Return [x, y] of the center of cell containing provided text 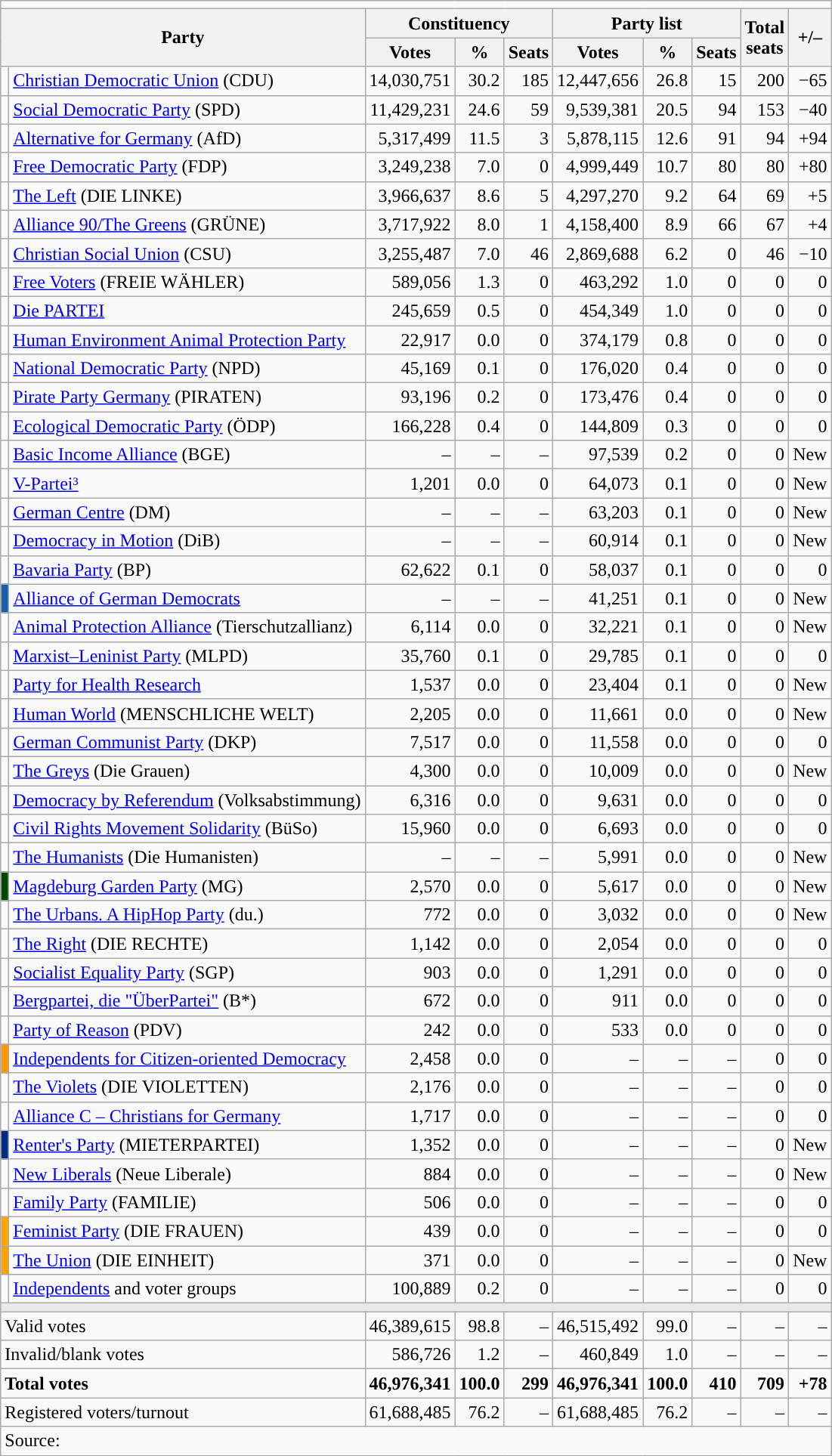
46,389,615 [410, 1326]
Alliance of German Democrats [187, 598]
The Union (DIE EINHEIT) [187, 1260]
Total votes [183, 1383]
+4 [810, 224]
The Greys (Die Grauen) [187, 771]
Independents and voter groups [187, 1289]
60,914 [598, 541]
Free Democratic Party (FDP) [187, 167]
Pirate Party Germany (PIRATEN) [187, 397]
2,458 [410, 1059]
8.0 [479, 224]
35,760 [410, 656]
23,404 [598, 685]
903 [410, 972]
6.2 [668, 253]
Invalid/blank votes [183, 1355]
6,693 [598, 829]
5,991 [598, 858]
884 [410, 1173]
12,447,656 [598, 81]
2,054 [598, 944]
185 [528, 81]
5,617 [598, 886]
10,009 [598, 771]
−10 [810, 253]
0.5 [479, 311]
98.8 [479, 1326]
+80 [810, 167]
5,878,115 [598, 138]
5,317,499 [410, 138]
7,517 [410, 742]
67 [765, 224]
586,726 [410, 1355]
11,661 [598, 713]
1,142 [410, 944]
Human World (MENSCHLICHE WELT) [187, 713]
45,169 [410, 369]
709 [765, 1383]
29,785 [598, 656]
46,515,492 [598, 1326]
The Left (DIE LINKE) [187, 196]
30.2 [479, 81]
Bavaria Party (BP) [187, 570]
9,631 [598, 800]
Totalseats [765, 38]
3,966,637 [410, 196]
166,228 [410, 426]
Renter's Party (MIETERPARTEI) [187, 1145]
463,292 [598, 282]
371 [410, 1260]
11,558 [598, 742]
10.7 [668, 167]
Registered voters/turnout [183, 1412]
V-Partei³ [187, 484]
69 [765, 196]
3,255,487 [410, 253]
59 [528, 110]
Independents for Citizen-oriented Democracy [187, 1059]
Christian Democratic Union (CDU) [187, 81]
24.6 [479, 110]
58,037 [598, 570]
153 [765, 110]
772 [410, 915]
4,999,449 [598, 167]
German Centre (DM) [187, 512]
Constituency [459, 23]
1.3 [479, 282]
3 [528, 138]
Party list [647, 23]
1,352 [410, 1145]
2,869,688 [598, 253]
Feminist Party (DIE FRAUEN) [187, 1231]
64,073 [598, 484]
4,300 [410, 771]
Party [183, 38]
11.5 [479, 138]
242 [410, 1030]
Human Environment Animal Protection Party [187, 339]
93,196 [410, 397]
454,349 [598, 311]
Democracy in Motion (DiB) [187, 541]
245,659 [410, 311]
Basic Income Alliance (BGE) [187, 455]
100,889 [410, 1289]
+94 [810, 138]
99.0 [668, 1326]
2,176 [410, 1087]
460,849 [598, 1355]
+/– [810, 38]
8.6 [479, 196]
5 [528, 196]
1,537 [410, 685]
Alternative for Germany (AfD) [187, 138]
4,297,270 [598, 196]
Socialist Equality Party (SGP) [187, 972]
Valid votes [183, 1326]
66 [716, 224]
911 [598, 1001]
New Liberals (Neue Liberale) [187, 1173]
Source: [416, 1441]
Party for Health Research [187, 685]
Party of Reason (PDV) [187, 1030]
1 [528, 224]
9.2 [668, 196]
The Right (DIE RECHTE) [187, 944]
−65 [810, 81]
9,539,381 [598, 110]
3,249,238 [410, 167]
The Violets (DIE VIOLETTEN) [187, 1087]
Free Voters (FREIE WÄHLER) [187, 282]
20.5 [668, 110]
62,622 [410, 570]
Ecological Democratic Party (ÖDP) [187, 426]
Die PARTEI [187, 311]
+78 [810, 1383]
91 [716, 138]
15 [716, 81]
200 [765, 81]
1,717 [410, 1116]
64 [716, 196]
Civil Rights Movement Solidarity (BüSo) [187, 829]
176,020 [598, 369]
410 [716, 1383]
Alliance C – Christians for Germany [187, 1116]
Christian Social Union (CSU) [187, 253]
Social Democratic Party (SPD) [187, 110]
−40 [810, 110]
Animal Protection Alliance (Tierschutzallianz) [187, 627]
2,205 [410, 713]
The Humanists (Die Humanisten) [187, 858]
32,221 [598, 627]
97,539 [598, 455]
22,917 [410, 339]
0.3 [668, 426]
3,717,922 [410, 224]
8.9 [668, 224]
1.2 [479, 1355]
15,960 [410, 829]
4,158,400 [598, 224]
63,203 [598, 512]
12.6 [668, 138]
Democracy by Referendum (Volksabstimmung) [187, 800]
589,056 [410, 282]
439 [410, 1231]
Family Party (FAMILIE) [187, 1202]
672 [410, 1001]
173,476 [598, 397]
374,179 [598, 339]
299 [528, 1383]
1,291 [598, 972]
The Urbans. A HipHop Party (du.) [187, 915]
1,201 [410, 484]
2,570 [410, 886]
Magdeburg Garden Party (MG) [187, 886]
506 [410, 1202]
German Communist Party (DKP) [187, 742]
533 [598, 1030]
3,032 [598, 915]
11,429,231 [410, 110]
6,114 [410, 627]
144,809 [598, 426]
National Democratic Party (NPD) [187, 369]
41,251 [598, 598]
14,030,751 [410, 81]
26.8 [668, 81]
0.8 [668, 339]
+5 [810, 196]
6,316 [410, 800]
Bergpartei, die "ÜberPartei" (B*) [187, 1001]
Alliance 90/The Greens (GRÜNE) [187, 224]
Marxist–Leninist Party (MLPD) [187, 656]
